Return [x, y] of the center of cell containing provided text 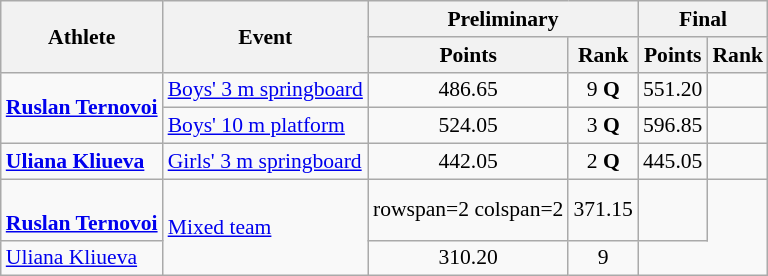
9 Q [602, 90]
371.15 [602, 210]
Event [266, 36]
Mixed team [266, 228]
Athlete [82, 36]
Preliminary [503, 19]
551.20 [672, 90]
596.85 [672, 126]
310.20 [468, 258]
3 Q [602, 126]
486.65 [468, 90]
Final [703, 19]
Boys' 3 m springboard [266, 90]
524.05 [468, 126]
445.05 [672, 162]
Girls' 3 m springboard [266, 162]
Boys' 10 m platform [266, 126]
rowspan=2 colspan=2 [468, 210]
9 [602, 258]
442.05 [468, 162]
2 Q [602, 162]
